Pinpoint the cell where the given text exists, returning its (X, Y) midpoint coordinate. 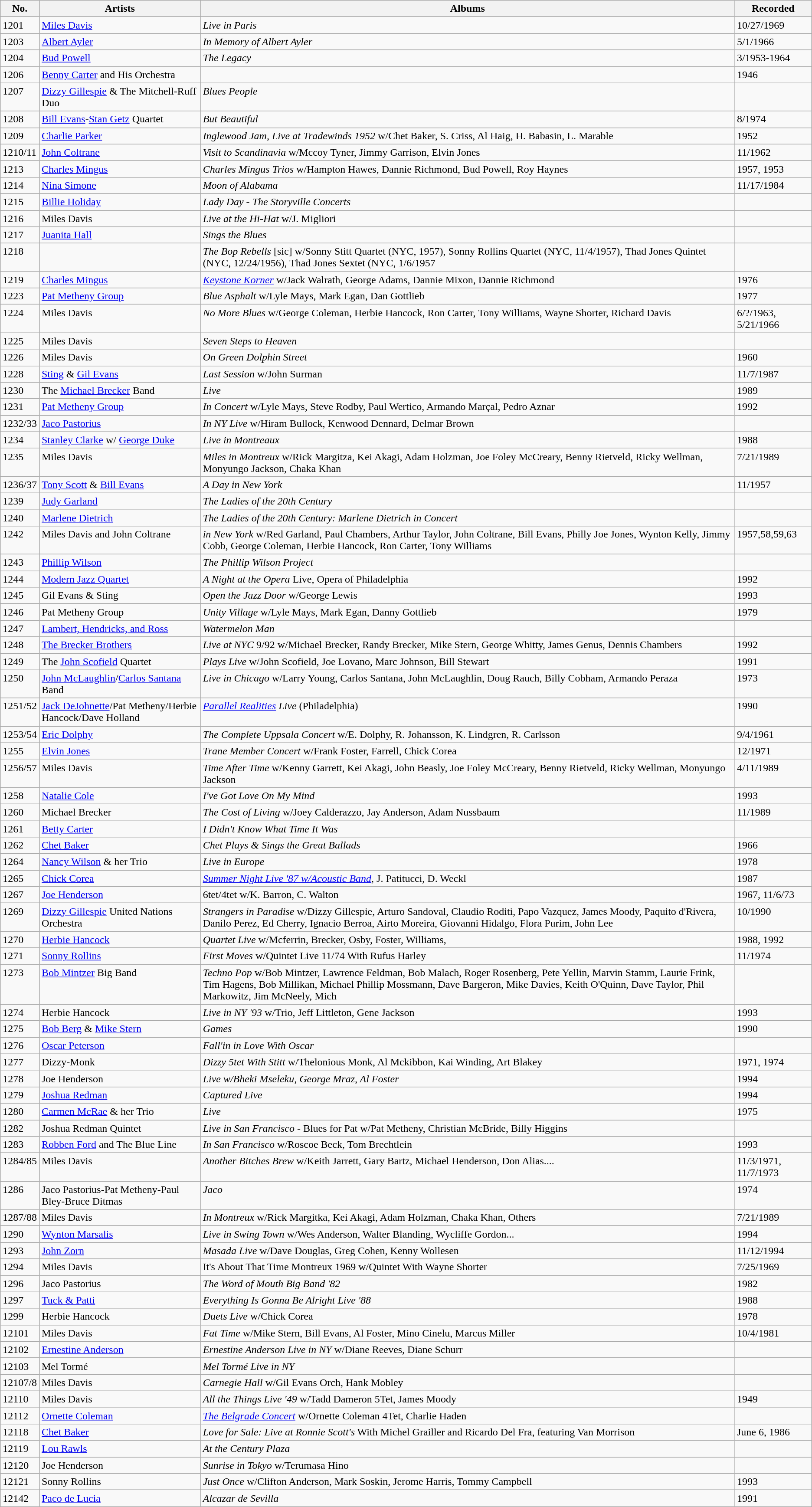
1267 (20, 895)
Keystone Korner w/Jack Walrath, George Adams, Dannie Mixon, Dannie Richmond (468, 280)
1293 (20, 1251)
June 6, 1986 (773, 1432)
Bill Evans-Stan Getz Quartet (120, 119)
1210/11 (20, 152)
1226 (20, 357)
The Cost of Living w/Joey Calderazzo, Jay Anderson, Adam Nussbaum (468, 812)
Fall'in in Love With Oscar (468, 1045)
1976 (773, 280)
12142 (20, 1498)
11/1974 (773, 956)
1224 (20, 318)
1290 (20, 1234)
Love for Sale: Live at Ronnie Scott's With Michel Grailler and Ricardo Del Fra, featuring Van Morrison (468, 1432)
Natalie Cole (120, 796)
Duets Live w/Chick Corea (468, 1317)
1247 (20, 629)
I Didn't Know What Time It Was (468, 829)
Quartet Live w/Mcferrin, Brecker, Osby, Foster, Williams, (468, 940)
Summer Night Live '87 w/Acoustic Band, J. Patitucci, D. Weckl (468, 878)
1977 (773, 296)
At the Century Plaza (468, 1449)
12103 (20, 1366)
1966 (773, 845)
1235 (20, 462)
1275 (20, 1029)
1280 (20, 1111)
I've Got Love On My Mind (468, 796)
Sting & Gil Evans (120, 374)
1242 (20, 541)
In NY Live w/Hiram Bullock, Kenwood Dennard, Delmar Brown (468, 423)
7/25/1969 (773, 1267)
Benny Carter and His Orchestra (120, 75)
Masada Live w/Dave Douglas, Greg Cohen, Kenny Wollesen (468, 1251)
Parallel Realities Live (Philadelphia) (468, 712)
Sunrise in Tokyo w/Terumasa Hino (468, 1465)
1243 (20, 563)
1282 (20, 1128)
1960 (773, 357)
1971, 1974 (773, 1062)
Live in Europe (468, 862)
John Zorn (120, 1251)
12101 (20, 1333)
1258 (20, 796)
The Belgrade Concert w/Ornette Coleman 4Tet, Charlie Haden (468, 1415)
Ornette Coleman (120, 1415)
Marlene Dietrich (120, 518)
Everything Is Gonna Be Alright Live '88 (468, 1300)
12121 (20, 1482)
1223 (20, 296)
Live at the Hi-Hat w/J. Migliori (468, 218)
Artists (120, 9)
1255 (20, 751)
Last Session w/John Surman (468, 374)
1988, 1992 (773, 940)
1219 (20, 280)
The Complete Uppsala Concert w/E. Dolphy, R. Johansson, K. Lindgren, R. Carlsson (468, 734)
Trane Member Concert w/Frank Foster, Farrell, Chick Corea (468, 751)
1299 (20, 1317)
Tuck & Patti (120, 1300)
12119 (20, 1449)
All the Things Live '49 w/Tadd Dameron 5Tet, James Moody (468, 1399)
1250 (20, 684)
1244 (20, 579)
1225 (20, 341)
Oscar Peterson (120, 1045)
1957,58,59,63 (773, 541)
The Phillip Wilson Project (468, 563)
1215 (20, 202)
Miles Davis and John Coltrane (120, 541)
Ernestine Anderson Live in NY w/Diane Reeves, Diane Schurr (468, 1350)
1269 (20, 917)
1216 (20, 218)
1975 (773, 1111)
1214 (20, 185)
1283 (20, 1145)
1276 (20, 1045)
Jack DeJohnette/Pat Metheny/Herbie Hancock/Dave Holland (120, 712)
Captured Live (468, 1095)
Nancy Wilson & her Trio (120, 862)
1297 (20, 1300)
1256/57 (20, 773)
Chick Corea (120, 878)
1279 (20, 1095)
1232/33 (20, 423)
1979 (773, 612)
Mel Tormé Live in NY (468, 1366)
Albert Ayler (120, 42)
Miles in Montreux w/Rick Margitza, Kei Akagi, Adam Holzman, Joe Foley McCreary, Benny Rietveld, Ricky Wellman, Monyungo Jackson, Chaka Khan (468, 462)
10/1990 (773, 917)
But Beautiful (468, 119)
Stanley Clarke w/ George Duke (120, 440)
9/4/1961 (773, 734)
1294 (20, 1267)
1203 (20, 42)
A Day in New York (468, 485)
Recorded (773, 9)
11/1962 (773, 152)
Michael Brecker (120, 812)
1982 (773, 1284)
Bob Berg & Mike Stern (120, 1029)
Juanita Hall (120, 235)
Charles Mingus Trios w/Hampton Hawes, Dannie Richmond, Bud Powell, Roy Haynes (468, 169)
1957, 1953 (773, 169)
Jaco Pastorius-Pat Metheny-Paul Bley-Bruce Ditmas (120, 1196)
Betty Carter (120, 829)
Blues People (468, 97)
Watermelon Man (468, 629)
A Night at the Opera Live, Opera of Philadelphia (468, 579)
John McLaughlin/Carlos Santana Band (120, 684)
1261 (20, 829)
Mel Tormé (120, 1366)
1206 (20, 75)
In Concert w/Lyle Mays, Steve Rodby, Paul Wertico, Armando Marçal, Pedro Aznar (468, 407)
1277 (20, 1062)
12110 (20, 1399)
5/1/1966 (773, 42)
In San Francisco w/Roscoe Beck, Tom Brechtlein (468, 1145)
4/11/1989 (773, 773)
The Brecker Brothers (120, 645)
The Michael Brecker Band (120, 390)
Carmen McRae & her Trio (120, 1111)
6tet/4tet w/K. Barron, C. Walton (468, 895)
1217 (20, 235)
Live w/Bheki Mseleku, George Mraz, Al Foster (468, 1078)
1987 (773, 878)
Bud Powell (120, 58)
Joshua Redman (120, 1095)
11/3/1971, 11/7/1973 (773, 1167)
Eric Dolphy (120, 734)
Visit to Scandinavia w/Mccoy Tyner, Jimmy Garrison, Elvin Jones (468, 152)
12118 (20, 1432)
John Coltrane (120, 152)
1271 (20, 956)
1204 (20, 58)
1246 (20, 612)
1249 (20, 662)
1201 (20, 25)
The Legacy (468, 58)
Unity Village w/Lyle Mays, Mark Egan, Danny Gottlieb (468, 612)
1973 (773, 684)
1278 (20, 1078)
11/7/1987 (773, 374)
Dizzy-Monk (120, 1062)
1234 (20, 440)
1273 (20, 984)
The Word of Mouth Big Band '82 (468, 1284)
In Montreux w/Rick Margitka, Kei Akagi, Adam Holzman, Chaka Khan, Others (468, 1218)
1967, 11/6/73 (773, 895)
Blue Asphalt w/Lyle Mays, Mark Egan, Dan Gottlieb (468, 296)
3/1953-1964 (773, 58)
Modern Jazz Quartet (120, 579)
11/12/1994 (773, 1251)
Live in San Francisco - Blues for Pat w/Pat Metheny, Christian McBride, Billy Higgins (468, 1128)
The Ladies of the 20th Century: Marlene Dietrich in Concert (468, 518)
1213 (20, 169)
Chet Plays & Sings the Great Ballads (468, 845)
Charlie Parker (120, 136)
1286 (20, 1196)
Another Bitches Brew w/Keith Jarrett, Gary Bartz, Michael Henderson, Don Alias.... (468, 1167)
No More Blues w/George Coleman, Herbie Hancock, Ron Carter, Tony Williams, Wayne Shorter, Richard Davis (468, 318)
Paco de Lucia (120, 1498)
Lady Day - The Storyville Concerts (468, 202)
Live in Paris (468, 25)
8/1974 (773, 119)
Live in Swing Town w/Wes Anderson, Walter Blanding, Wycliffe Gordon... (468, 1234)
Open the Jazz Door w/George Lewis (468, 596)
1946 (773, 75)
Judy Garland (120, 501)
1248 (20, 645)
On Green Dolphin Street (468, 357)
11/1989 (773, 812)
1208 (20, 119)
12112 (20, 1415)
Billie Holiday (120, 202)
1253/54 (20, 734)
Seven Steps to Heaven (468, 341)
The Ladies of the 20th Century (468, 501)
1236/37 (20, 485)
1245 (20, 596)
10/27/1969 (773, 25)
No. (20, 9)
1207 (20, 97)
Lou Rawls (120, 1449)
Live in Montreaux (468, 440)
1296 (20, 1284)
Jaco (468, 1196)
12107/8 (20, 1383)
1264 (20, 862)
1262 (20, 845)
1218 (20, 258)
Sings the Blues (468, 235)
Games (468, 1029)
1974 (773, 1196)
Dizzy 5tet With Stitt w/Thelonious Monk, Al Mckibbon, Kai Winding, Art Blakey (468, 1062)
Gil Evans & Sting (120, 596)
1230 (20, 390)
Phillip Wilson (120, 563)
Moon of Alabama (468, 185)
Live in Chicago w/Larry Young, Carlos Santana, John McLaughlin, Doug Rauch, Billy Cobham, Armando Peraza (468, 684)
Dizzy Gillespie & The Mitchell-Ruff Duo (120, 97)
Ernestine Anderson (120, 1350)
1270 (20, 940)
1240 (20, 518)
Plays Live w/John Scofield, Joe Lovano, Marc Johnson, Bill Stewart (468, 662)
1284/85 (20, 1167)
1239 (20, 501)
1231 (20, 407)
Time After Time w/Kenny Garrett, Kei Akagi, John Beasly, Joe Foley McCreary, Benny Rietveld, Ricky Wellman, Monyungo Jackson (468, 773)
Bob Mintzer Big Band (120, 984)
Robben Ford and The Blue Line (120, 1145)
1265 (20, 878)
1209 (20, 136)
6/?/1963, 5/21/1966 (773, 318)
Albums (468, 9)
Lambert, Hendricks, and Ross (120, 629)
It's About That Time Montreux 1969 w/Quintet With Wayne Shorter (468, 1267)
1274 (20, 1012)
1989 (773, 390)
Alcazar de Sevilla (468, 1498)
11/17/1984 (773, 185)
12/1971 (773, 751)
Carnegie Hall w/Gil Evans Orch, Hank Mobley (468, 1383)
Elvin Jones (120, 751)
12102 (20, 1350)
First Moves w/Quintet Live 11/74 With Rufus Harley (468, 956)
1228 (20, 374)
1251/52 (20, 712)
Inglewood Jam, Live at Tradewinds 1952 w/Chet Baker, S. Criss, Al Haig, H. Babasin, L. Marable (468, 136)
1260 (20, 812)
Live in NY '93 w/Trio, Jeff Littleton, Gene Jackson (468, 1012)
The John Scofield Quartet (120, 662)
Nina Simone (120, 185)
In Memory of Albert Ayler (468, 42)
Tony Scott & Bill Evans (120, 485)
1949 (773, 1399)
Live at NYC 9/92 w/Michael Brecker, Randy Brecker, Mike Stern, George Whitty, James Genus, Dennis Chambers (468, 645)
Just Once w/Clifton Anderson, Mark Soskin, Jerome Harris, Tommy Campbell (468, 1482)
10/4/1981 (773, 1333)
11/1957 (773, 485)
Wynton Marsalis (120, 1234)
1952 (773, 136)
Fat Time w/Mike Stern, Bill Evans, Al Foster, Mino Cinelu, Marcus Miller (468, 1333)
Dizzy Gillespie United Nations Orchestra (120, 917)
Joshua Redman Quintet (120, 1128)
12120 (20, 1465)
1287/88 (20, 1218)
